Locate the cell with the specified text and output its (X, Y) center coordinate. 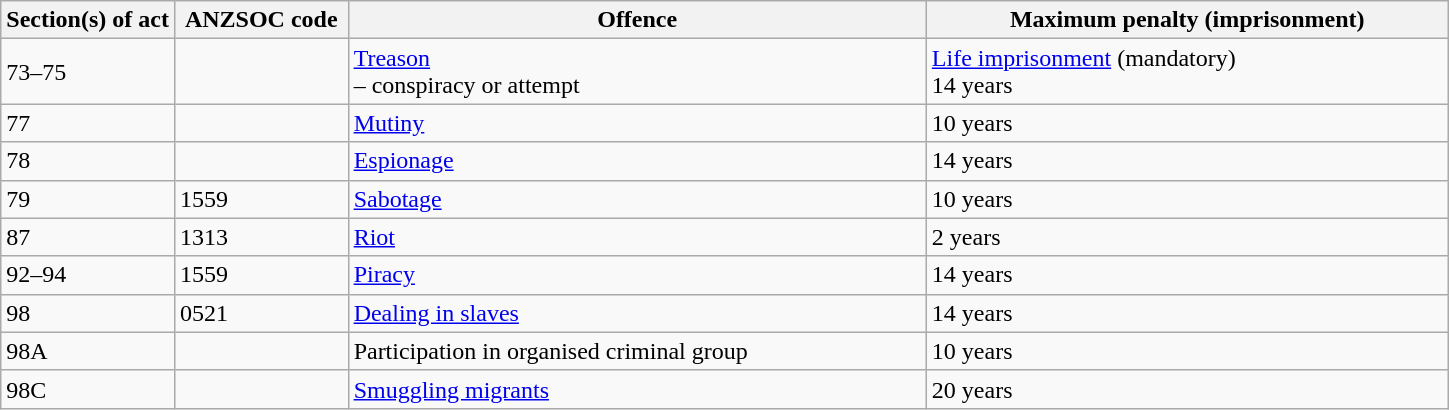
Treason – conspiracy or attempt (637, 72)
Espionage (637, 161)
87 (88, 237)
ANZSOC code (261, 20)
2 years (1187, 237)
0521 (261, 313)
Mutiny (637, 123)
Offence (637, 20)
Sabotage (637, 199)
98 (88, 313)
Dealing in slaves (637, 313)
77 (88, 123)
Section(s) of act (88, 20)
Life imprisonment (mandatory) 14 years (1187, 72)
1313 (261, 237)
73–75 (88, 72)
92–94 (88, 275)
20 years (1187, 389)
78 (88, 161)
Smuggling migrants (637, 389)
98A (88, 351)
Participation in organised criminal group (637, 351)
Riot (637, 237)
Piracy (637, 275)
79 (88, 199)
Maximum penalty (imprisonment) (1187, 20)
98C (88, 389)
